Capture the cell that displays the provided text and extract its (X, Y) central coordinate. 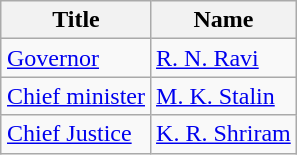
R. N. Ravi (224, 58)
Governor (76, 58)
Name (224, 20)
K. R. Shriram (224, 134)
M. K. Stalin (224, 96)
Title (76, 20)
Chief Justice (76, 134)
Chief minister (76, 96)
